Scan for the cell matching the given text and deliver its [X, Y] coordinate at center. 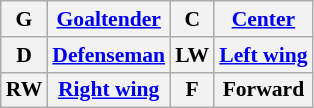
Forward [263, 90]
G [24, 19]
LW [192, 55]
D [24, 55]
Center [263, 19]
Left wing [263, 55]
Defenseman [108, 55]
Goaltender [108, 19]
F [192, 90]
Right wing [108, 90]
RW [24, 90]
C [192, 19]
